Output the [X, Y] coordinate of the center of the cell containing the given text.  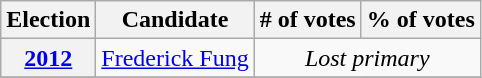
Frederick Fung [175, 58]
% of votes [420, 20]
Lost primary [367, 58]
Election [48, 20]
# of votes [308, 20]
2012 [48, 58]
Candidate [175, 20]
